Return the [x, y] coordinate for the center point of the cell that contains the specified text.  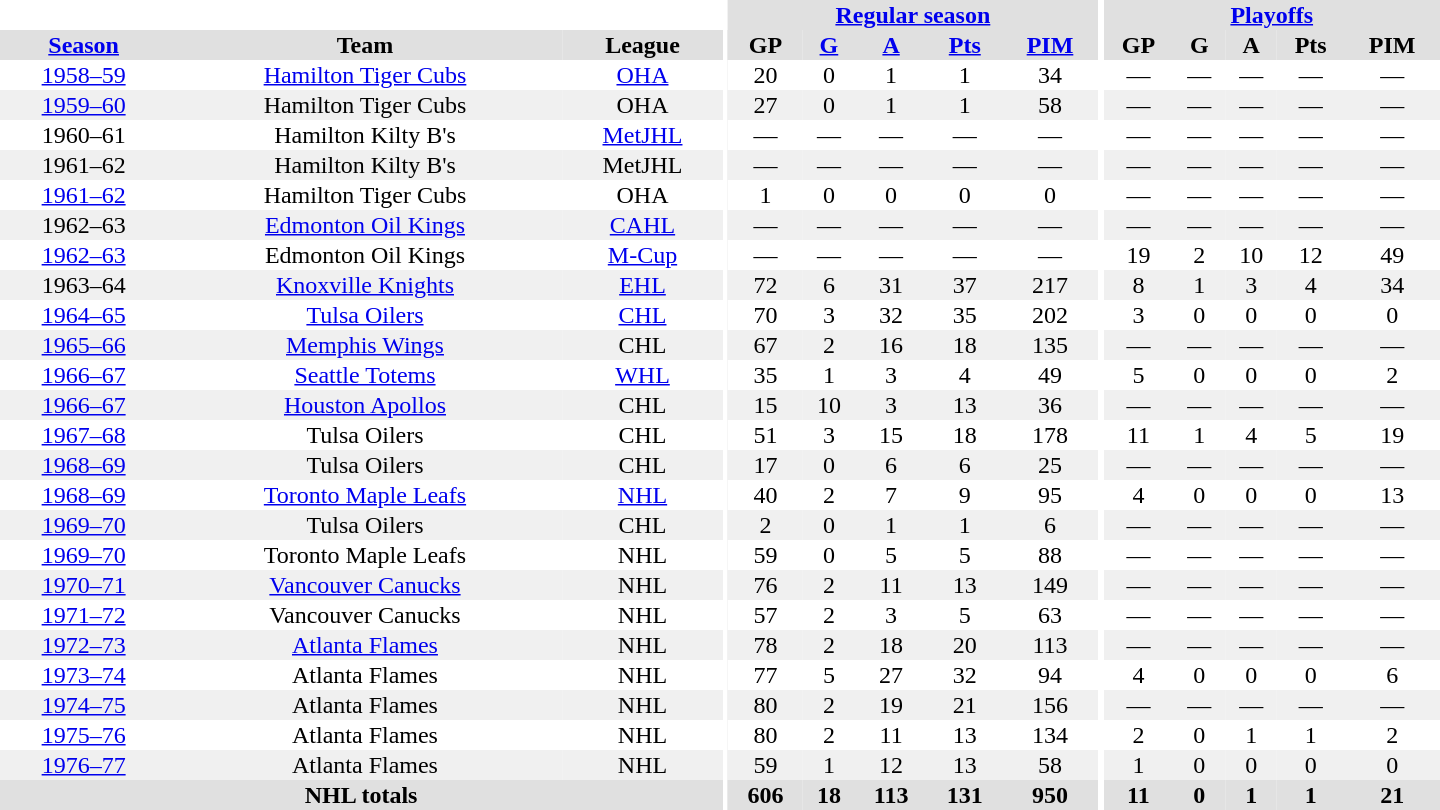
League [643, 45]
37 [964, 285]
135 [1050, 345]
156 [1050, 705]
1975–76 [84, 735]
1967–68 [84, 435]
1958–59 [84, 75]
EHL [643, 285]
25 [1050, 465]
950 [1050, 795]
Playoffs [1272, 15]
17 [766, 465]
Memphis Wings [364, 345]
134 [1050, 735]
Season [84, 45]
8 [1138, 285]
178 [1050, 435]
67 [766, 345]
94 [1050, 675]
1976–77 [84, 765]
202 [1050, 315]
1972–73 [84, 645]
Knoxville Knights [364, 285]
1974–75 [84, 705]
9 [964, 495]
1960–61 [84, 135]
1971–72 [84, 615]
1964–65 [84, 315]
51 [766, 435]
217 [1050, 285]
1963–64 [84, 285]
Team [364, 45]
Houston Apollos [364, 405]
78 [766, 645]
70 [766, 315]
149 [1050, 585]
1970–71 [84, 585]
Regular season [913, 15]
1965–66 [84, 345]
77 [766, 675]
72 [766, 285]
40 [766, 495]
CAHL [643, 225]
7 [891, 495]
M-Cup [643, 255]
WHL [643, 375]
31 [891, 285]
1959–60 [84, 105]
Seattle Totems [364, 375]
63 [1050, 615]
131 [964, 795]
57 [766, 615]
606 [766, 795]
NHL totals [361, 795]
36 [1050, 405]
95 [1050, 495]
16 [891, 345]
76 [766, 585]
88 [1050, 555]
1973–74 [84, 675]
